From the cell containing the given text, extract its center point as (x, y) coordinate. 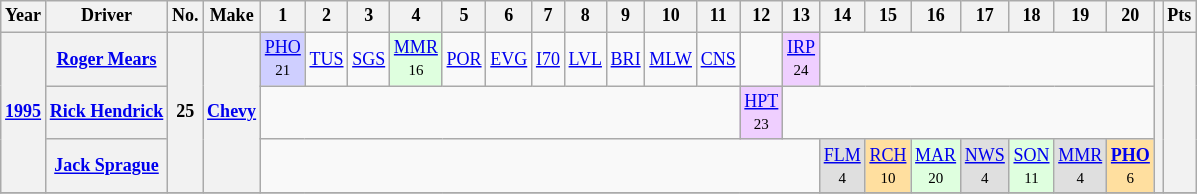
16 (936, 16)
15 (888, 16)
EVG (509, 59)
TUS (326, 59)
POR (464, 59)
18 (1032, 16)
25 (186, 112)
SON11 (1032, 166)
4 (416, 16)
BRI (626, 59)
13 (802, 16)
3 (369, 16)
NWS4 (984, 166)
CNS (718, 59)
Driver (106, 16)
No. (186, 16)
MMR4 (1080, 166)
17 (984, 16)
19 (1080, 16)
Pts (1180, 16)
20 (1131, 16)
6 (509, 16)
RCH10 (888, 166)
MAR20 (936, 166)
11 (718, 16)
12 (762, 16)
PHO6 (1131, 166)
LVL (585, 59)
14 (842, 16)
HPT23 (762, 113)
5 (464, 16)
MLW (670, 59)
Jack Sprague (106, 166)
2 (326, 16)
Chevy (232, 112)
Rick Hendrick (106, 113)
1 (282, 16)
MMR16 (416, 59)
Make (232, 16)
9 (626, 16)
IRP24 (802, 59)
FLM4 (842, 166)
7 (548, 16)
I70 (548, 59)
Roger Mears (106, 59)
10 (670, 16)
Year (24, 16)
1995 (24, 112)
SGS (369, 59)
8 (585, 16)
PHO21 (282, 59)
